Locate the cell with the specified text and output its [X, Y] center coordinate. 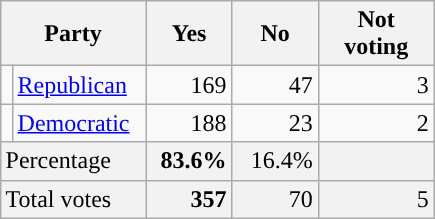
Democratic [79, 123]
188 [189, 123]
Not voting [376, 34]
Republican [79, 85]
Percentage [73, 161]
357 [189, 199]
Total votes [73, 199]
83.6% [189, 161]
70 [275, 199]
2 [376, 123]
5 [376, 199]
No [275, 34]
Yes [189, 34]
23 [275, 123]
3 [376, 85]
169 [189, 85]
Party [73, 34]
16.4% [275, 161]
47 [275, 85]
